Capture the cell that displays the provided text and extract its [X, Y] central coordinate. 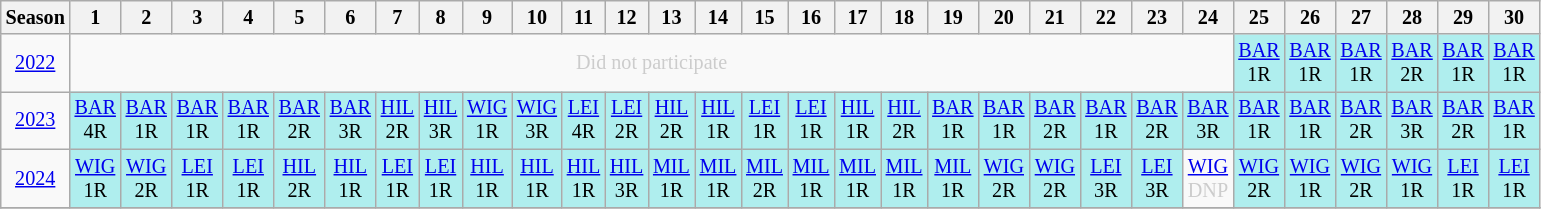
2023 [36, 121]
BAR4R [96, 121]
7 [398, 18]
9 [487, 18]
2 [146, 18]
Season [36, 18]
23 [1156, 18]
11 [584, 18]
6 [350, 18]
28 [1412, 18]
LEI2R [626, 121]
22 [1106, 18]
18 [904, 18]
MIL2R [764, 178]
Did not participate [652, 63]
29 [1464, 18]
4 [248, 18]
LEI4R [584, 121]
WIG3R [537, 121]
17 [858, 18]
8 [440, 18]
1 [96, 18]
16 [812, 18]
3 [198, 18]
WIGDNP [1208, 178]
26 [1310, 18]
2022 [36, 63]
21 [1054, 18]
10 [537, 18]
30 [1514, 18]
15 [764, 18]
13 [672, 18]
25 [1258, 18]
24 [1208, 18]
27 [1360, 18]
20 [1004, 18]
2024 [36, 178]
5 [300, 18]
14 [718, 18]
19 [952, 18]
12 [626, 18]
